Extract the (X, Y) coordinate from the center of the cell holding the provided text.  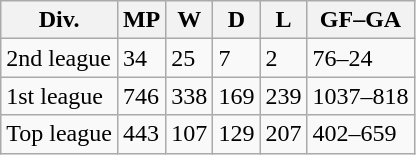
34 (141, 58)
7 (236, 58)
2 (284, 58)
338 (190, 96)
207 (284, 134)
169 (236, 96)
129 (236, 134)
GF–GA (360, 20)
2nd league (60, 58)
107 (190, 134)
1st league (60, 96)
76–24 (360, 58)
746 (141, 96)
Div. (60, 20)
L (284, 20)
Top league (60, 134)
402–659 (360, 134)
D (236, 20)
25 (190, 58)
W (190, 20)
239 (284, 96)
443 (141, 134)
MP (141, 20)
1037–818 (360, 96)
